For the text-containing cell, return its midpoint in [x, y] coordinate format. 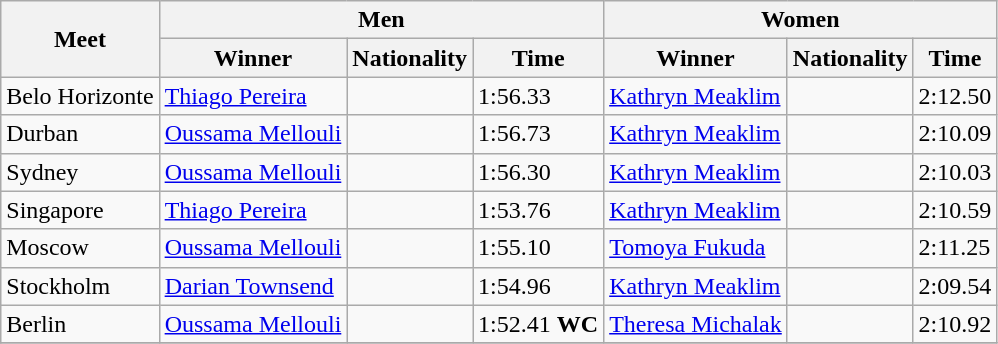
2:10.09 [955, 134]
Meet [80, 39]
1:55.10 [538, 248]
1:56.33 [538, 96]
Sydney [80, 172]
Moscow [80, 248]
Women [800, 20]
Theresa Michalak [696, 324]
1:54.96 [538, 286]
1:56.73 [538, 134]
2:10.92 [955, 324]
Darian Townsend [253, 286]
2:09.54 [955, 286]
1:52.41 WC [538, 324]
Berlin [80, 324]
2:12.50 [955, 96]
Stockholm [80, 286]
1:53.76 [538, 210]
2:10.59 [955, 210]
Tomoya Fukuda [696, 248]
Men [382, 20]
2:11.25 [955, 248]
Durban [80, 134]
1:56.30 [538, 172]
Singapore [80, 210]
Belo Horizonte [80, 96]
2:10.03 [955, 172]
